Return [x, y] of the center of cell containing provided text 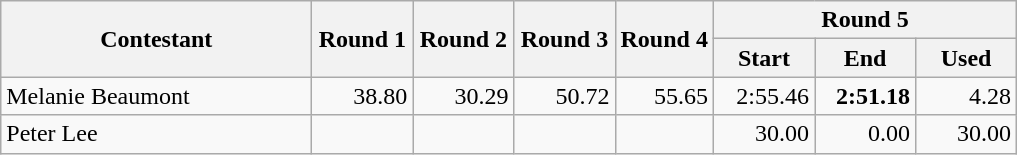
Round 4 [664, 39]
Round 2 [464, 39]
Round 1 [362, 39]
2:55.46 [764, 96]
Round 3 [564, 39]
4.28 [966, 96]
2:51.18 [864, 96]
0.00 [864, 134]
38.80 [362, 96]
Start [764, 58]
30.29 [464, 96]
50.72 [564, 96]
Round 5 [864, 20]
Melanie Beaumont [156, 96]
Peter Lee [156, 134]
Contestant [156, 39]
Used [966, 58]
End [864, 58]
55.65 [664, 96]
